Scan for the cell matching the given text and deliver its (x, y) coordinate at center. 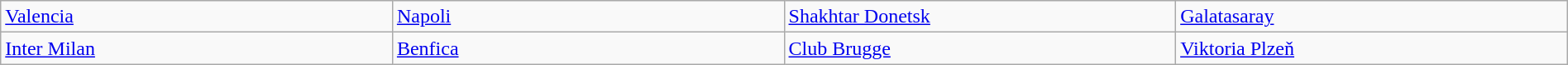
Valencia (197, 17)
Shakhtar Donetsk (980, 17)
Club Brugge (980, 48)
Galatasaray (1372, 17)
Inter Milan (197, 48)
Viktoria Plzeň (1372, 48)
Napoli (588, 17)
Benfica (588, 48)
